Detect which cell encompasses the target text, then output its [x, y] center coordinate. 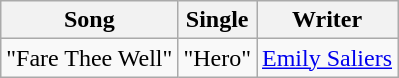
Writer [326, 20]
"Hero" [218, 58]
Song [90, 20]
Emily Saliers [326, 58]
"Fare Thee Well" [90, 58]
Single [218, 20]
